Locate the cell with the specified text and output its [X, Y] center coordinate. 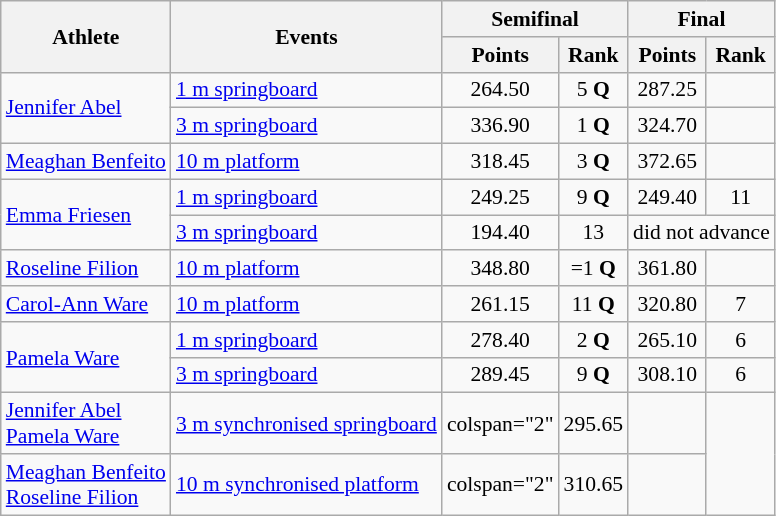
Jennifer Abel Pamela Ware [86, 424]
=1 Q [594, 269]
336.90 [500, 126]
265.10 [667, 340]
Meaghan Benfeito [86, 162]
287.25 [667, 90]
Semifinal [535, 19]
318.45 [500, 162]
did not advance [702, 233]
361.80 [667, 269]
3 Q [594, 162]
278.40 [500, 340]
11 Q [594, 304]
10 m synchronised platform [306, 484]
Emma Friesen [86, 214]
249.40 [667, 197]
11 [740, 197]
308.10 [667, 375]
Final [702, 19]
289.45 [500, 375]
Meaghan Benfeito Roseline Filion [86, 484]
Roseline Filion [86, 269]
3 m synchronised springboard [306, 424]
261.15 [500, 304]
Events [306, 36]
5 Q [594, 90]
194.40 [500, 233]
264.50 [500, 90]
Jennifer Abel [86, 108]
Pamela Ware [86, 358]
324.70 [667, 126]
320.80 [667, 304]
249.25 [500, 197]
310.65 [594, 484]
7 [740, 304]
1 Q [594, 126]
348.80 [500, 269]
13 [594, 233]
Athlete [86, 36]
Carol-Ann Ware [86, 304]
372.65 [667, 162]
295.65 [594, 424]
2 Q [594, 340]
